Find where the given text appears and provide that cell's center as [X, Y] coordinate. 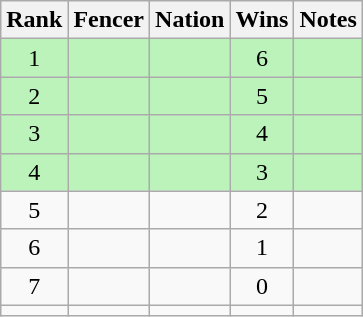
0 [262, 286]
7 [34, 286]
Nation [190, 20]
Wins [262, 20]
Fencer [109, 20]
Rank [34, 20]
Notes [328, 20]
